Scan for the cell matching the given text and deliver its [x, y] coordinate at center. 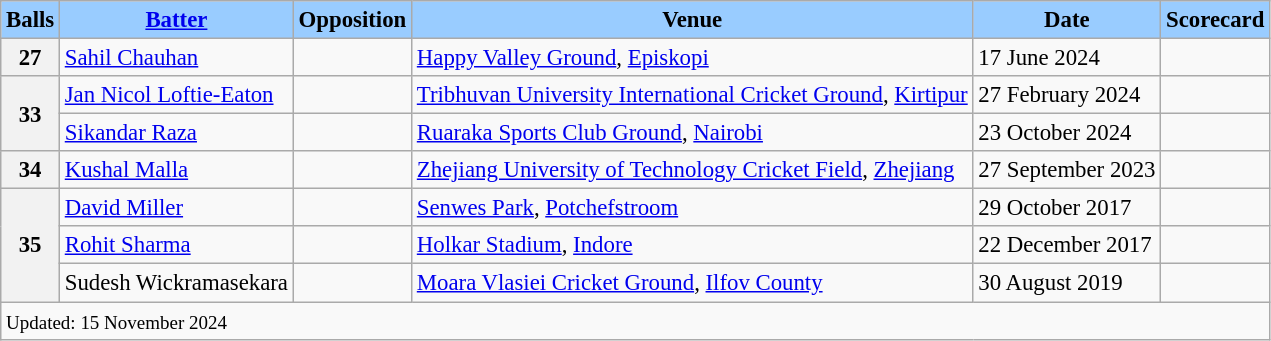
Date [1067, 20]
30 August 2019 [1067, 283]
Happy Valley Ground, Episkopi [692, 58]
Batter [176, 20]
Kushal Malla [176, 170]
Sikandar Raza [176, 133]
Tribhuvan University International Cricket Ground, Kirtipur [692, 95]
Sahil Chauhan [176, 58]
27 February 2024 [1067, 95]
23 October 2024 [1067, 133]
35 [30, 246]
Scorecard [1216, 20]
Moara Vlasiei Cricket Ground, Ilfov County [692, 283]
Rohit Sharma [176, 245]
Zhejiang University of Technology Cricket Field, Zhejiang [692, 170]
Holkar Stadium, Indore [692, 245]
Updated: 15 November 2024 [636, 321]
22 December 2017 [1067, 245]
34 [30, 170]
Opposition [352, 20]
Senwes Park, Potchefstroom [692, 208]
17 June 2024 [1067, 58]
27 [30, 58]
Venue [692, 20]
Jan Nicol Loftie-Eaton [176, 95]
Balls [30, 20]
33 [30, 114]
Sudesh Wickramasekara [176, 283]
27 September 2023 [1067, 170]
Ruaraka Sports Club Ground, Nairobi [692, 133]
David Miller [176, 208]
29 October 2017 [1067, 208]
